Locate the cell with the specified text and output its [x, y] center coordinate. 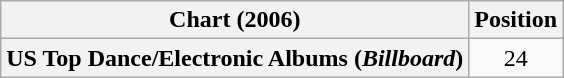
Chart (2006) [235, 20]
Position [516, 20]
24 [516, 58]
US Top Dance/Electronic Albums (Billboard) [235, 58]
